Pinpoint the cell where the given text exists, returning its (X, Y) midpoint coordinate. 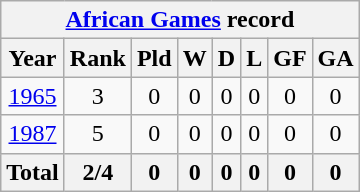
1987 (33, 134)
Rank (98, 58)
Year (33, 58)
5 (98, 134)
Total (33, 172)
African Games record (180, 20)
2/4 (98, 172)
W (194, 58)
1965 (33, 96)
3 (98, 96)
GF (290, 58)
GA (336, 58)
Pld (154, 58)
D (226, 58)
L (254, 58)
